Search for the cell housing the specified text and yield its [X, Y] center coordinate. 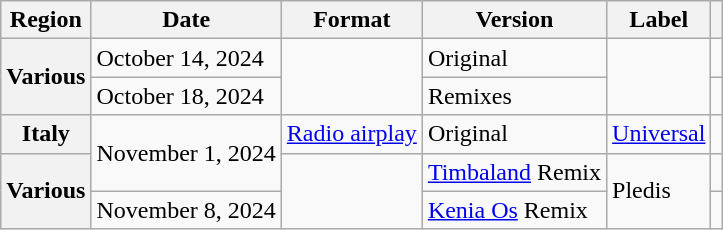
Universal [659, 134]
Format [352, 20]
November 1, 2024 [186, 153]
Date [186, 20]
October 14, 2024 [186, 58]
Version [514, 20]
November 8, 2024 [186, 210]
Remixes [514, 96]
Pledis [659, 191]
October 18, 2024 [186, 96]
Region [46, 20]
Kenia Os Remix [514, 210]
Italy [46, 134]
Radio airplay [352, 134]
Timbaland Remix [514, 172]
Label [659, 20]
